Detect which cell encompasses the target text, then output its [x, y] center coordinate. 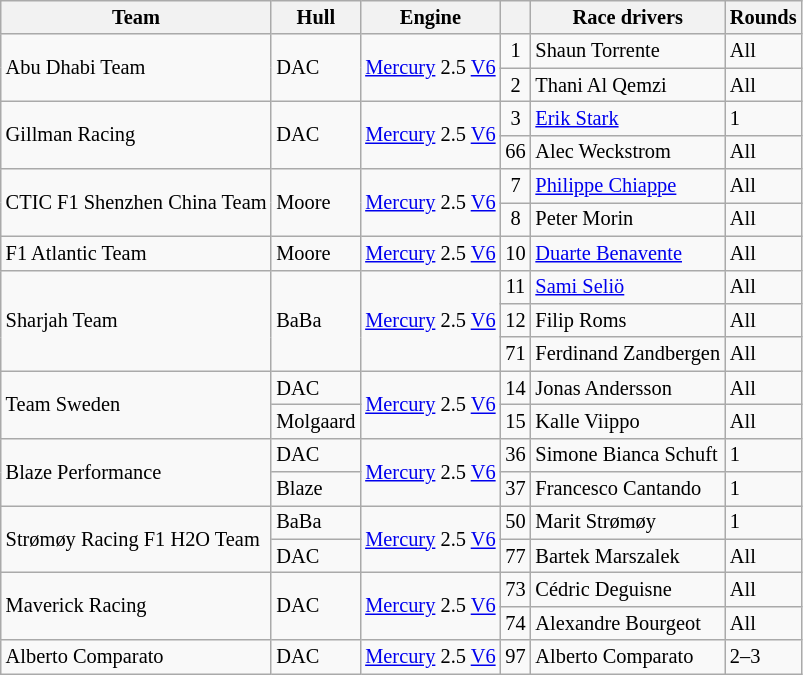
Team Sweden [136, 404]
7 [515, 186]
37 [515, 489]
Hull [316, 17]
Alec Weckstrom [628, 152]
Francesco Cantando [628, 489]
74 [515, 623]
Bartek Marszalek [628, 556]
Duarte Benavente [628, 253]
2 [515, 85]
Gillman Racing [136, 134]
Strømøy Racing F1 H2O Team [136, 538]
Ferdinand Zandbergen [628, 354]
Kalle Viippo [628, 421]
36 [515, 455]
71 [515, 354]
Molgaard [316, 421]
Philippe Chiappe [628, 186]
Shaun Torrente [628, 51]
Rounds [764, 17]
Engine [430, 17]
Blaze Performance [136, 472]
50 [515, 522]
Sharjah Team [136, 320]
2–3 [764, 657]
Erik Stark [628, 118]
8 [515, 219]
97 [515, 657]
Abu Dhabi Team [136, 68]
Race drivers [628, 17]
10 [515, 253]
Maverick Racing [136, 606]
Alexandre Bourgeot [628, 623]
Filip Roms [628, 320]
Blaze [316, 489]
CTIC F1 Shenzhen China Team [136, 202]
Peter Morin [628, 219]
Simone Bianca Schuft [628, 455]
12 [515, 320]
11 [515, 287]
14 [515, 388]
3 [515, 118]
15 [515, 421]
Sami Seliö [628, 287]
Thani Al Qemzi [628, 85]
77 [515, 556]
Team [136, 17]
F1 Atlantic Team [136, 253]
66 [515, 152]
Marit Strømøy [628, 522]
Jonas Andersson [628, 388]
73 [515, 589]
Cédric Deguisne [628, 589]
